Return the [x, y] coordinate for the center point of the cell that contains the specified text.  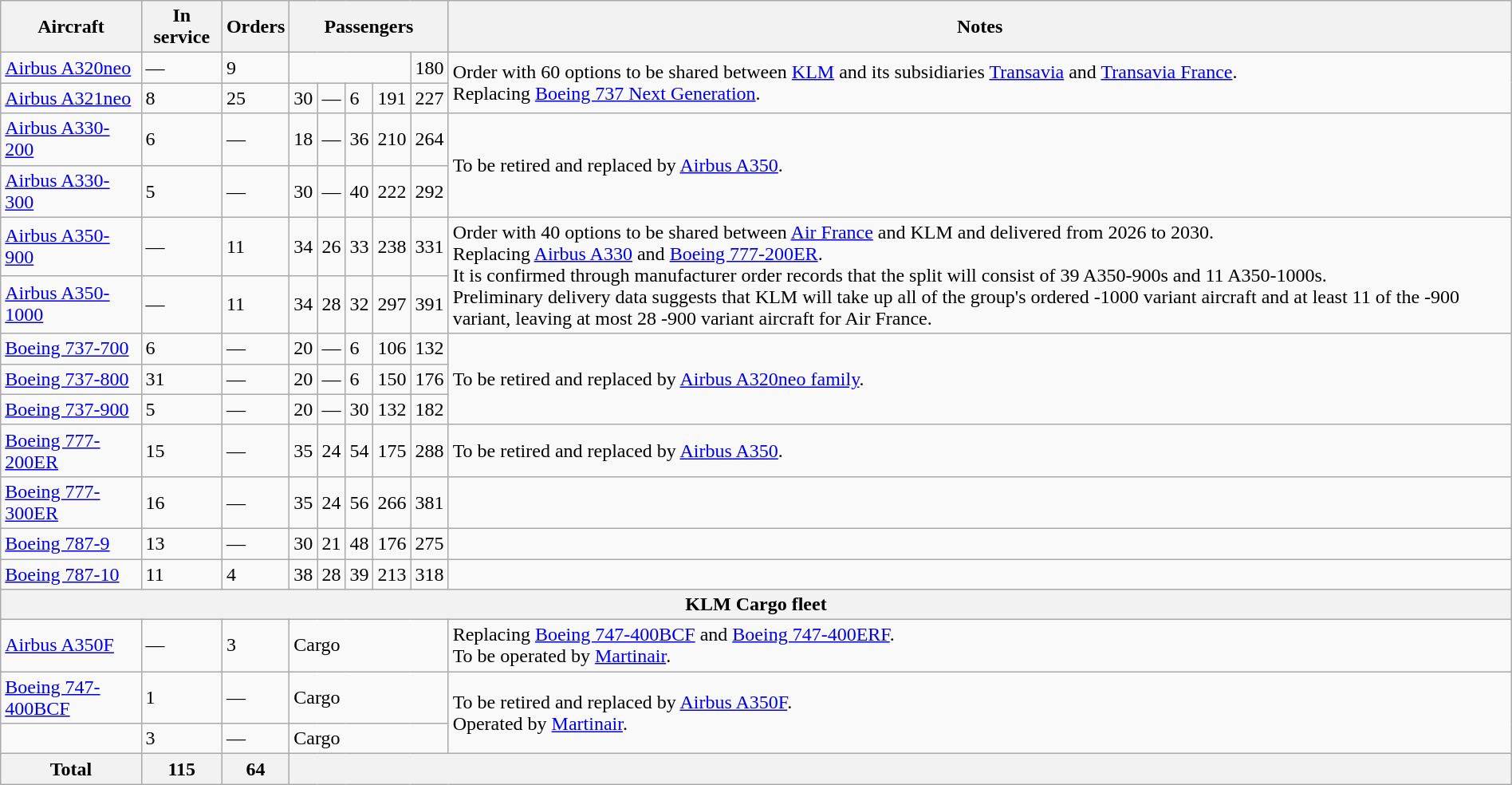
25 [255, 98]
Total [71, 769]
213 [392, 574]
106 [392, 349]
38 [303, 574]
15 [182, 450]
39 [359, 574]
13 [182, 543]
32 [359, 305]
Order with 60 options to be shared between KLM and its subsidiaries Transavia and Transavia France.Replacing Boeing 737 Next Generation. [979, 83]
Airbus A350F [71, 646]
227 [429, 98]
238 [392, 246]
8 [182, 98]
1 [182, 697]
18 [303, 139]
115 [182, 769]
Airbus A330-300 [71, 191]
4 [255, 574]
318 [429, 574]
Replacing Boeing 747-400BCF and Boeing 747-400ERF.To be operated by Martinair. [979, 646]
Boeing 777-200ER [71, 450]
Boeing 787-10 [71, 574]
182 [429, 409]
36 [359, 139]
180 [429, 68]
331 [429, 246]
Airbus A320neo [71, 68]
40 [359, 191]
Boeing 737-700 [71, 349]
Boeing 787-9 [71, 543]
Airbus A350-900 [71, 246]
9 [255, 68]
Boeing 737-900 [71, 409]
54 [359, 450]
275 [429, 543]
175 [392, 450]
Boeing 737-800 [71, 379]
56 [359, 503]
266 [392, 503]
288 [429, 450]
Passengers [368, 27]
Airbus A321neo [71, 98]
31 [182, 379]
33 [359, 246]
391 [429, 305]
Boeing 747-400BCF [71, 697]
222 [392, 191]
264 [429, 139]
150 [392, 379]
Airbus A350-1000 [71, 305]
191 [392, 98]
292 [429, 191]
210 [392, 139]
In service [182, 27]
Aircraft [71, 27]
26 [332, 246]
16 [182, 503]
Boeing 777-300ER [71, 503]
381 [429, 503]
To be retired and replaced by Airbus A350F.Operated by Martinair. [979, 713]
To be retired and replaced by Airbus A320neo family. [979, 379]
Airbus A330-200 [71, 139]
64 [255, 769]
21 [332, 543]
48 [359, 543]
KLM Cargo fleet [756, 605]
Orders [255, 27]
Notes [979, 27]
297 [392, 305]
